Determine the (X, Y) coordinate at the center of the cell enclosing the given text.  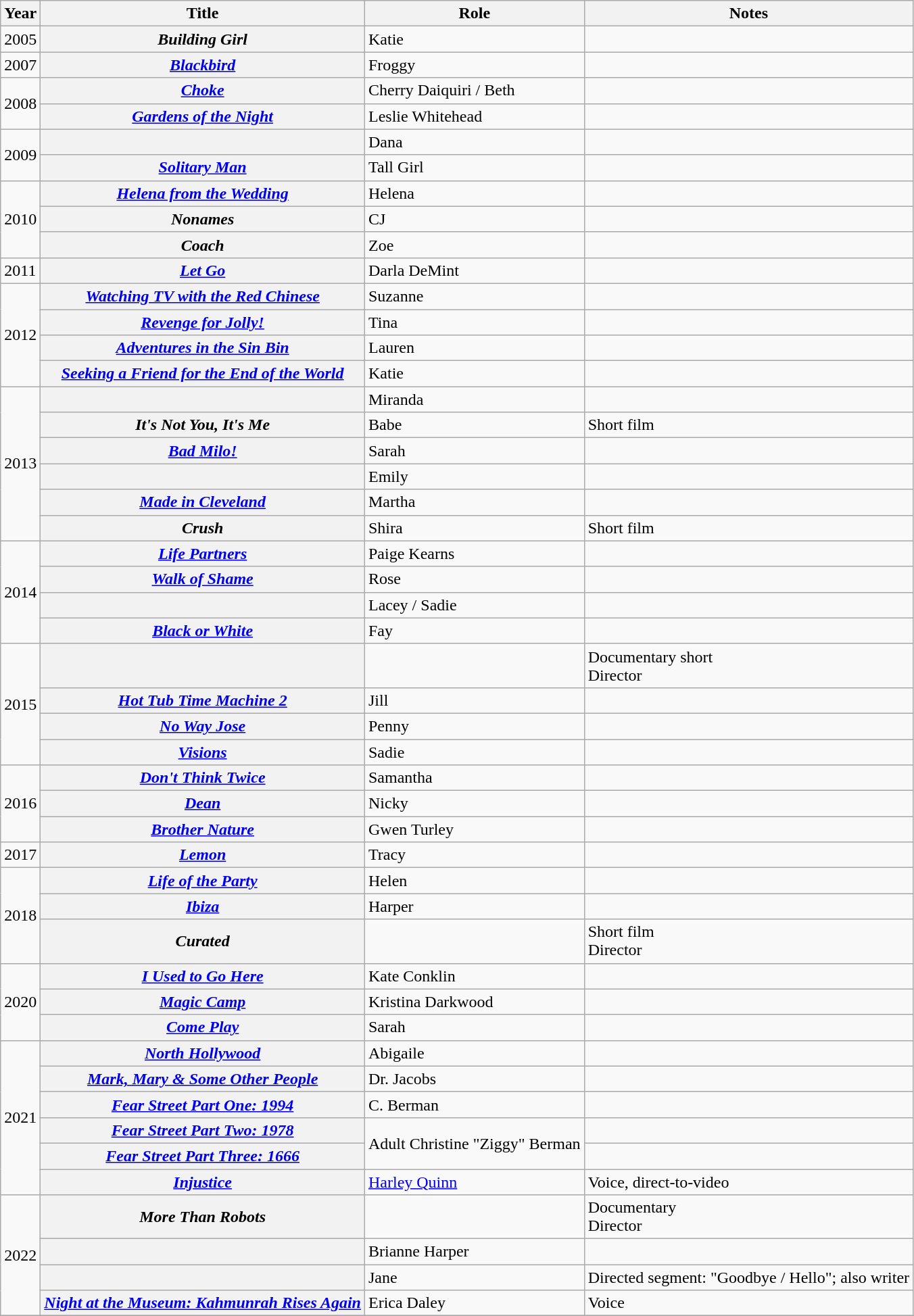
Voice, direct-to-video (749, 1182)
Watching TV with the Red Chinese (203, 296)
Title (203, 14)
Rose (475, 579)
I Used to Go Here (203, 976)
Martha (475, 502)
Froggy (475, 65)
Helen (475, 881)
Gwen Turley (475, 829)
Fay (475, 631)
Magic Camp (203, 1002)
Harley Quinn (475, 1182)
Samantha (475, 778)
Dana (475, 142)
More Than Robots (203, 1217)
Directed segment: "Goodbye / Hello"; also writer (749, 1277)
Solitary Man (203, 168)
Penny (475, 726)
Revenge for Jolly! (203, 322)
Jane (475, 1277)
CJ (475, 219)
Don't Think Twice (203, 778)
Voice (749, 1303)
Kristina Darkwood (475, 1002)
2021 (20, 1117)
2016 (20, 804)
Dean (203, 804)
Fear Street Part Two: 1978 (203, 1130)
Helena (475, 193)
Injustice (203, 1182)
Helena from the Wedding (203, 193)
2010 (20, 219)
Adventures in the Sin Bin (203, 348)
Seeking a Friend for the End of the World (203, 374)
Suzanne (475, 296)
Dr. Jacobs (475, 1079)
Life of the Party (203, 881)
2014 (20, 592)
Lauren (475, 348)
Life Partners (203, 554)
Kate Conklin (475, 976)
Coach (203, 245)
Erica Daley (475, 1303)
C. Berman (475, 1104)
Nicky (475, 804)
Zoe (475, 245)
Night at the Museum: Kahmunrah Rises Again (203, 1303)
Year (20, 14)
2011 (20, 270)
2009 (20, 155)
Lemon (203, 855)
Bad Milo! (203, 451)
Black or White (203, 631)
Blackbird (203, 65)
Fear Street Part Three: 1666 (203, 1156)
Tina (475, 322)
Leslie Whitehead (475, 116)
Miranda (475, 399)
Sadie (475, 752)
Documentary shortDirector (749, 665)
Walk of Shame (203, 579)
Darla DeMint (475, 270)
Made in Cleveland (203, 502)
2005 (20, 39)
Brother Nature (203, 829)
Building Girl (203, 39)
2020 (20, 1002)
Brianne Harper (475, 1252)
Notes (749, 14)
2017 (20, 855)
Come Play (203, 1027)
Lacey / Sadie (475, 605)
North Hollywood (203, 1053)
Visions (203, 752)
Tall Girl (475, 168)
Let Go (203, 270)
Crush (203, 528)
Jill (475, 700)
Role (475, 14)
2012 (20, 335)
Curated (203, 941)
Abigaile (475, 1053)
Adult Christine "Ziggy" Berman (475, 1143)
Harper (475, 906)
Cherry Daiquiri / Beth (475, 91)
2018 (20, 915)
Nonames (203, 219)
Gardens of the Night (203, 116)
DocumentaryDirector (749, 1217)
Short filmDirector (749, 941)
No Way Jose (203, 726)
Mark, Mary & Some Other People (203, 1079)
2015 (20, 704)
2013 (20, 464)
Hot Tub Time Machine 2 (203, 700)
Emily (475, 477)
Tracy (475, 855)
Fear Street Part One: 1994 (203, 1104)
It's Not You, It's Me (203, 425)
Shira (475, 528)
2008 (20, 103)
Choke (203, 91)
Ibiza (203, 906)
2007 (20, 65)
Paige Kearns (475, 554)
Babe (475, 425)
2022 (20, 1256)
